Capture the cell that displays the provided text and extract its (x, y) central coordinate. 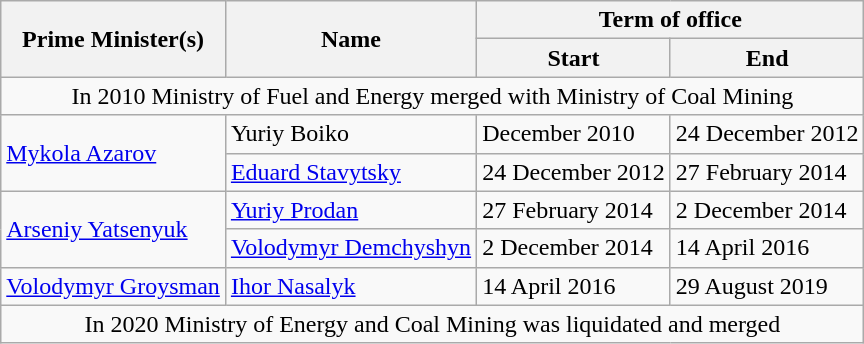
Yuriy Boiko (350, 134)
December 2010 (574, 134)
Term of office (670, 20)
Name (350, 39)
29 August 2019 (767, 286)
In 2010 Ministry of Fuel and Energy merged with Ministry of Coal Mining (432, 96)
Eduard Stavytsky (350, 172)
End (767, 58)
Arseniy Yatsenyuk (114, 229)
Prime Minister(s) (114, 39)
Ihor Nasalyk (350, 286)
Start (574, 58)
Mykola Azarov (114, 153)
Yuriy Prodan (350, 210)
Volodymyr Demchyshyn (350, 248)
In 2020 Ministry of Energy and Coal Mining was liquidated and merged (432, 324)
Volodymyr Groysman (114, 286)
